Return [x, y] of the center of cell containing provided text 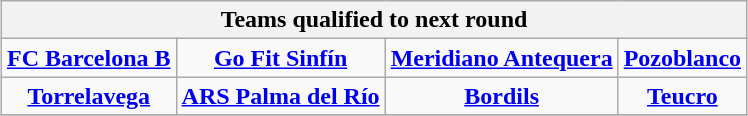
Bordils [502, 96]
Teams qualified to next round [374, 20]
Torrelavega [88, 96]
ARS Palma del Río [280, 96]
Pozoblanco [682, 58]
Meridiano Antequera [502, 58]
Go Fit Sinfín [280, 58]
FC Barcelona B [88, 58]
Teucro [682, 96]
